Pinpoint the cell where the given text exists, returning its (X, Y) midpoint coordinate. 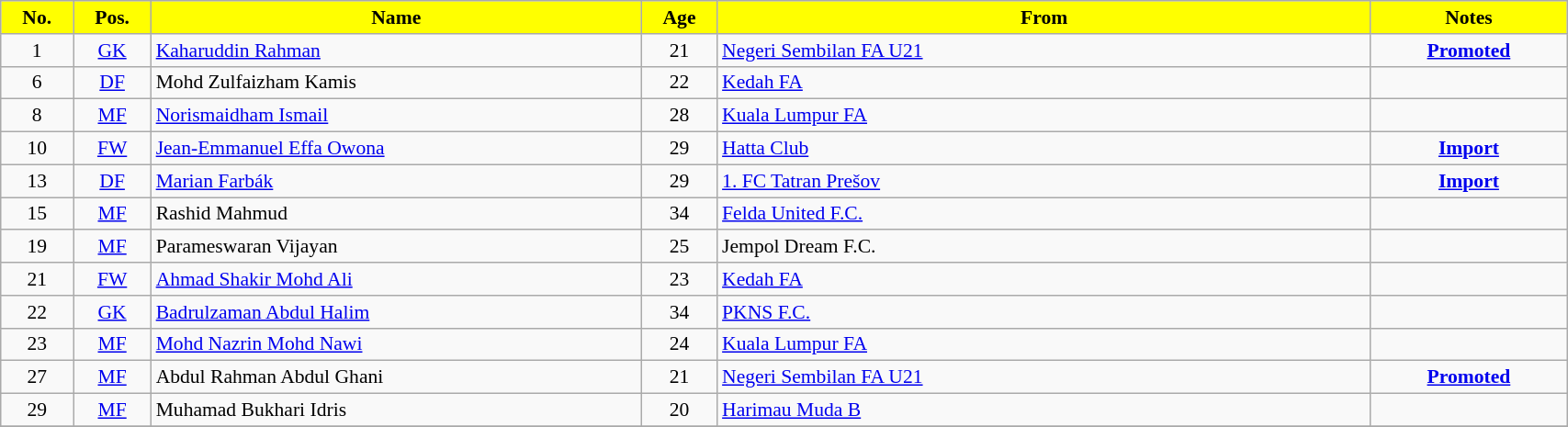
28 (680, 116)
20 (680, 410)
No. (37, 17)
Jean-Emmanuel Effa Owona (397, 149)
Badrulzaman Abdul Halim (397, 312)
Mohd Nazrin Mohd Nawi (397, 344)
Kaharuddin Rahman (397, 51)
Age (680, 17)
Notes (1468, 17)
Felda United F.C. (1043, 214)
Mohd Zulfaizham Kamis (397, 83)
Abdul Rahman Abdul Ghani (397, 377)
24 (680, 344)
13 (37, 181)
Pos. (112, 17)
19 (37, 247)
Name (397, 17)
27 (37, 377)
Hatta Club (1043, 149)
6 (37, 83)
Muhamad Bukhari Idris (397, 410)
15 (37, 214)
Ahmad Shakir Mohd Ali (397, 279)
25 (680, 247)
10 (37, 149)
Marian Farbák (397, 181)
8 (37, 116)
1 (37, 51)
Norismaidham Ismail (397, 116)
Rashid Mahmud (397, 214)
From (1043, 17)
Parameswaran Vijayan (397, 247)
PKNS F.C. (1043, 312)
Jempol Dream F.C. (1043, 247)
Harimau Muda B (1043, 410)
1. FC Tatran Prešov (1043, 181)
